Return the (X, Y) coordinate for the center point of the cell that contains the specified text.  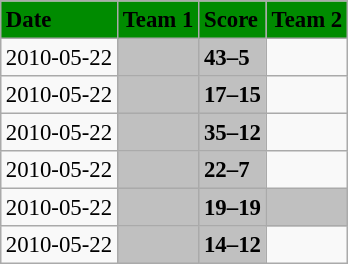
Date (58, 20)
43–5 (233, 57)
19–19 (233, 208)
35–12 (233, 133)
Score (233, 20)
22–7 (233, 170)
17–15 (233, 95)
Team 2 (306, 20)
Team 1 (158, 20)
14–12 (233, 245)
